Search for the cell housing the specified text and yield its [x, y] center coordinate. 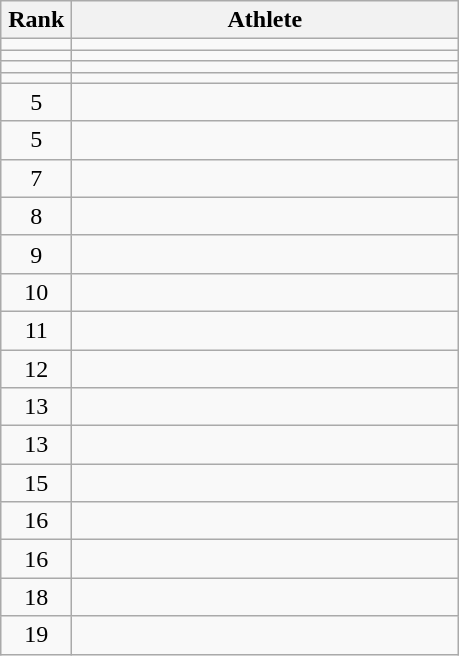
7 [36, 178]
11 [36, 330]
9 [36, 254]
12 [36, 369]
8 [36, 216]
18 [36, 597]
15 [36, 483]
Rank [36, 20]
19 [36, 635]
10 [36, 292]
Athlete [265, 20]
